For the text-containing cell, return its midpoint in (X, Y) coordinate format. 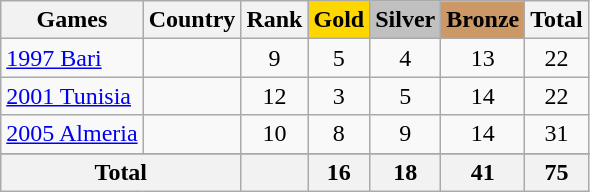
10 (274, 134)
2005 Almeria (72, 134)
18 (406, 172)
Country (192, 20)
13 (483, 58)
3 (339, 96)
75 (557, 172)
16 (339, 172)
41 (483, 172)
Silver (406, 20)
31 (557, 134)
Gold (339, 20)
12 (274, 96)
8 (339, 134)
1997 Bari (72, 58)
Bronze (483, 20)
4 (406, 58)
Rank (274, 20)
Games (72, 20)
2001 Tunisia (72, 96)
